Identify which cell holds the provided text, then report its (X, Y) central coordinate. 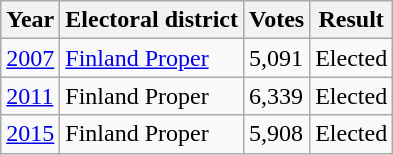
2007 (30, 58)
2015 (30, 134)
6,339 (276, 96)
Electoral district (152, 20)
5,908 (276, 134)
Result (352, 20)
Year (30, 20)
Votes (276, 20)
2011 (30, 96)
5,091 (276, 58)
